Find where the given text appears and provide that cell's center as (x, y) coordinate. 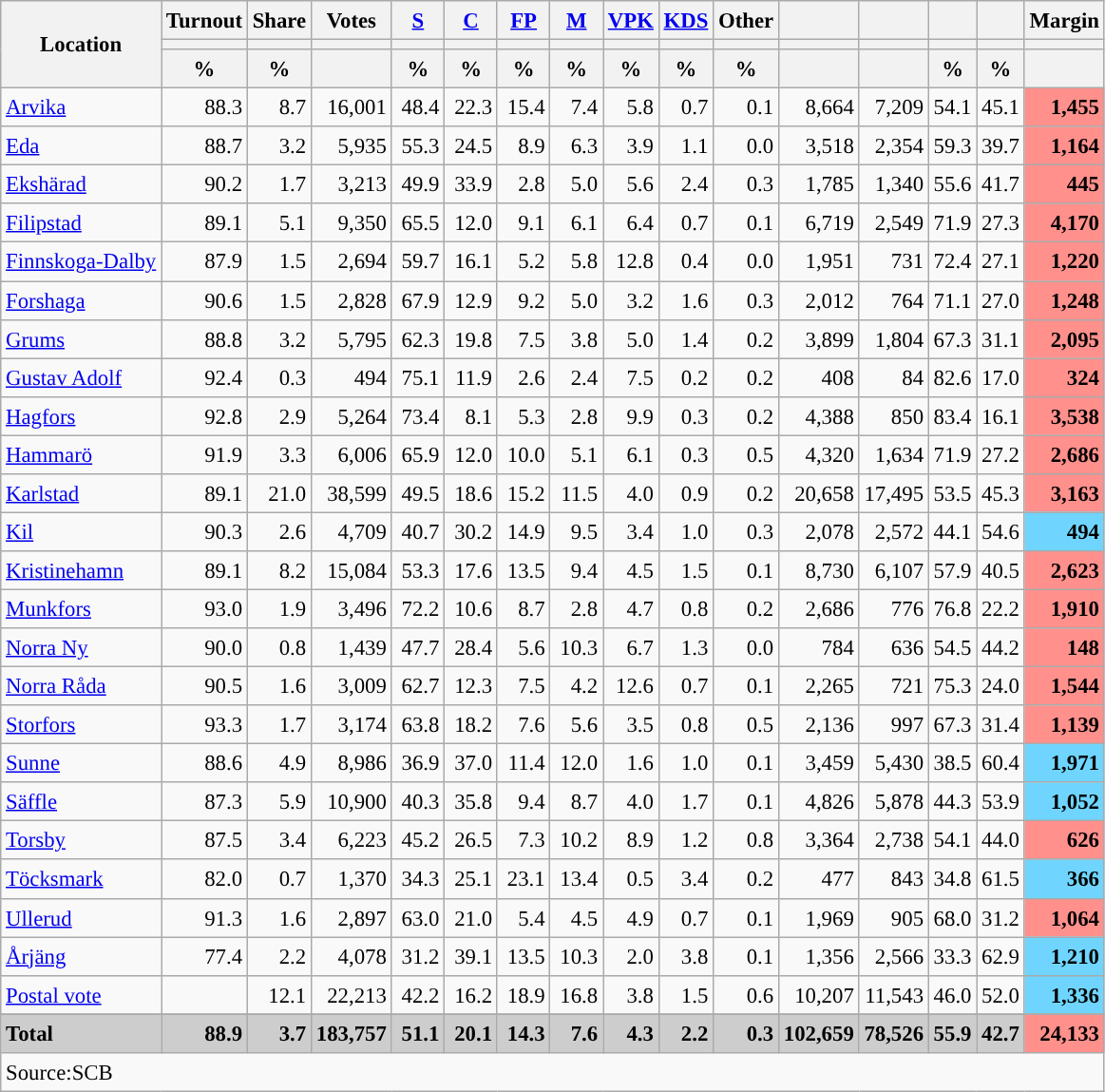
78,526 (893, 1034)
Kristinehamn (82, 570)
2,265 (819, 686)
731 (893, 262)
12.1 (279, 994)
7,209 (893, 108)
53.5 (952, 494)
49.5 (418, 494)
1,544 (1064, 686)
24,133 (1064, 1034)
63.8 (418, 724)
90.5 (205, 686)
4,826 (819, 802)
10,207 (819, 994)
636 (893, 648)
Storfors (82, 724)
843 (893, 880)
Turnout (205, 21)
91.3 (205, 918)
72.4 (952, 262)
M (577, 21)
11.4 (524, 764)
4,709 (352, 532)
1,052 (1064, 802)
17,495 (893, 494)
38.5 (952, 764)
1,969 (819, 918)
6.3 (577, 146)
C (471, 21)
90.3 (205, 532)
3.7 (279, 1034)
15.2 (524, 494)
Share (279, 21)
Norra Ny (82, 648)
Finnskoga-Dalby (82, 262)
71.1 (952, 300)
2,738 (893, 840)
42.2 (418, 994)
22,213 (352, 994)
445 (1064, 184)
39.1 (471, 956)
51.1 (418, 1034)
44.0 (1000, 840)
VPK (631, 21)
11.9 (471, 378)
366 (1064, 880)
41.7 (1000, 184)
2,623 (1064, 570)
11.5 (577, 494)
12.9 (471, 300)
1,634 (893, 454)
46.0 (952, 994)
Location (82, 45)
2,549 (893, 222)
5.2 (524, 262)
31.1 (1000, 338)
3,518 (819, 146)
18.9 (524, 994)
324 (1064, 378)
9.1 (524, 222)
90.0 (205, 648)
4.3 (631, 1034)
77.4 (205, 956)
183,757 (352, 1034)
62.7 (418, 686)
52.0 (1000, 994)
Karlstad (82, 494)
33.3 (952, 956)
45.3 (1000, 494)
55.9 (952, 1034)
15.4 (524, 108)
19.8 (471, 338)
2,572 (893, 532)
45.2 (418, 840)
55.3 (418, 146)
34.8 (952, 880)
1,248 (1064, 300)
25.1 (471, 880)
1,064 (1064, 918)
8,986 (352, 764)
30.2 (471, 532)
Margin (1064, 21)
88.8 (205, 338)
1,340 (893, 184)
24.5 (471, 146)
20,658 (819, 494)
75.3 (952, 686)
26.5 (471, 840)
Total (82, 1034)
27.0 (1000, 300)
67.9 (418, 300)
9.9 (631, 416)
8.2 (279, 570)
65.9 (418, 454)
13.4 (577, 880)
49.9 (418, 184)
54.6 (1000, 532)
62.3 (418, 338)
42.7 (1000, 1034)
3,174 (352, 724)
36.9 (418, 764)
3,538 (1064, 416)
59.7 (418, 262)
88.6 (205, 764)
1.3 (686, 648)
1,220 (1064, 262)
88.7 (205, 146)
54.5 (952, 648)
FP (524, 21)
15,084 (352, 570)
28.4 (471, 648)
27.2 (1000, 454)
16.8 (577, 994)
82.0 (205, 880)
83.4 (952, 416)
1,439 (352, 648)
5.4 (524, 918)
2,694 (352, 262)
10.0 (524, 454)
93.3 (205, 724)
Forshaga (82, 300)
5,878 (893, 802)
102,659 (819, 1034)
1,785 (819, 184)
9,350 (352, 222)
905 (893, 918)
S (418, 21)
2,354 (893, 146)
22.2 (1000, 608)
45.1 (1000, 108)
3,364 (819, 840)
31.4 (1000, 724)
40.3 (418, 802)
8,664 (819, 108)
Torsby (82, 840)
53.9 (1000, 802)
0.6 (747, 994)
18.2 (471, 724)
55.6 (952, 184)
59.3 (952, 146)
44.2 (1000, 648)
12.8 (631, 262)
24.0 (1000, 686)
22.3 (471, 108)
68.0 (952, 918)
65.5 (418, 222)
3.9 (631, 146)
14.3 (524, 1034)
148 (1064, 648)
2,012 (819, 300)
Arvika (82, 108)
5,264 (352, 416)
88.3 (205, 108)
10,900 (352, 802)
1.2 (686, 840)
39.7 (1000, 146)
87.3 (205, 802)
72.2 (418, 608)
27.3 (1000, 222)
47.7 (418, 648)
Töcksmark (82, 880)
16,001 (352, 108)
2.9 (279, 416)
16.2 (471, 994)
1.9 (279, 608)
9.2 (524, 300)
1,164 (1064, 146)
1,370 (352, 880)
4,320 (819, 454)
1,971 (1064, 764)
1,910 (1064, 608)
764 (893, 300)
4.7 (631, 608)
62.9 (1000, 956)
53.3 (418, 570)
10.2 (577, 840)
3,163 (1064, 494)
93.0 (205, 608)
3,009 (352, 686)
5,430 (893, 764)
Hagfors (82, 416)
88.9 (205, 1034)
Munkfors (82, 608)
3,213 (352, 184)
4.2 (577, 686)
2,136 (819, 724)
2.0 (631, 956)
Norra Råda (82, 686)
5,935 (352, 146)
Säffle (82, 802)
87.5 (205, 840)
60.4 (1000, 764)
44.1 (952, 532)
8.1 (471, 416)
1,455 (1064, 108)
2,095 (1064, 338)
92.8 (205, 416)
4,170 (1064, 222)
75.1 (418, 378)
Votes (352, 21)
Hammarö (82, 454)
91.9 (205, 454)
33.9 (471, 184)
784 (819, 648)
9.5 (577, 532)
87.9 (205, 262)
Postal vote (82, 994)
7.4 (577, 108)
3,496 (352, 608)
Gustav Adolf (82, 378)
1.1 (686, 146)
76.8 (952, 608)
12.6 (631, 686)
1,210 (1064, 956)
6,107 (893, 570)
10.6 (471, 608)
73.4 (418, 416)
12.3 (471, 686)
18.6 (471, 494)
17.0 (1000, 378)
2,566 (893, 956)
6.7 (631, 648)
6.4 (631, 222)
6,223 (352, 840)
92.4 (205, 378)
Eda (82, 146)
4,078 (352, 956)
3.5 (631, 724)
Other (747, 21)
0.9 (686, 494)
1,804 (893, 338)
44.3 (952, 802)
6,719 (819, 222)
Årjäng (82, 956)
37.0 (471, 764)
5,795 (352, 338)
90.6 (205, 300)
14.9 (524, 532)
34.3 (418, 880)
776 (893, 608)
721 (893, 686)
408 (819, 378)
1,139 (1064, 724)
4,388 (819, 416)
Grums (82, 338)
23.1 (524, 880)
61.5 (1000, 880)
82.6 (952, 378)
84 (893, 378)
11,543 (893, 994)
2,897 (352, 918)
Sunne (82, 764)
20.1 (471, 1034)
63.0 (418, 918)
Ullerud (82, 918)
3,899 (819, 338)
40.5 (1000, 570)
Filipstad (82, 222)
90.2 (205, 184)
1.4 (686, 338)
0.4 (686, 262)
850 (893, 416)
1,336 (1064, 994)
1,356 (819, 956)
Ekshärad (82, 184)
2,828 (352, 300)
8,730 (819, 570)
997 (893, 724)
57.9 (952, 570)
48.4 (418, 108)
Kil (82, 532)
5.9 (279, 802)
626 (1064, 840)
35.8 (471, 802)
2,078 (819, 532)
477 (819, 880)
17.6 (471, 570)
1,951 (819, 262)
40.7 (418, 532)
6,006 (352, 454)
5.3 (524, 416)
27.1 (1000, 262)
38,599 (352, 494)
Source:SCB (553, 1072)
7.3 (524, 840)
3,459 (819, 764)
3.3 (279, 454)
KDS (686, 21)
